Scan for the cell matching the given text and deliver its (x, y) coordinate at center. 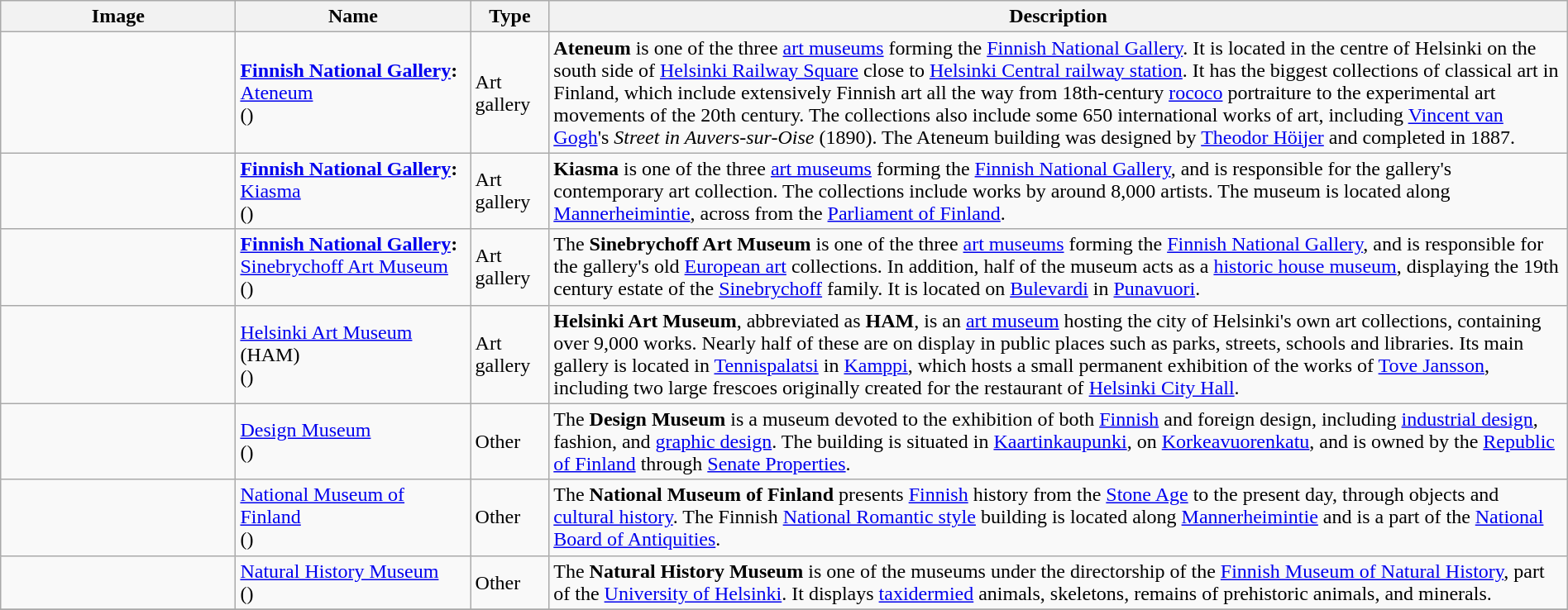
Type (509, 17)
Description (1059, 17)
Name (353, 17)
Helsinki Art Museum (HAM)() (353, 354)
Natural History Museum() (353, 582)
Design Museum() (353, 441)
Image (118, 17)
Finnish National Gallery:Sinebrychoff Art Museum() (353, 267)
Finnish National Gallery:Ateneum() (353, 93)
National Museum of Finland() (353, 517)
Finnish National Gallery:Kiasma() (353, 191)
